Detect which cell encompasses the target text, then output its [x, y] center coordinate. 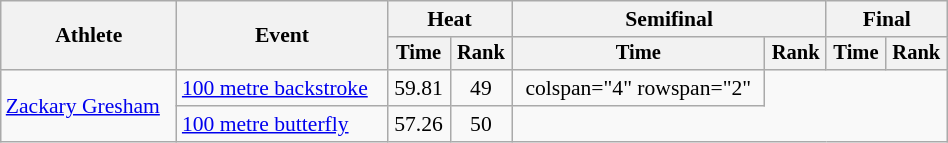
Final [886, 19]
57.26 [418, 124]
Zackary Gresham [89, 106]
49 [481, 88]
colspan="4" rowspan="2" [638, 88]
Semifinal [670, 19]
59.81 [418, 88]
Athlete [89, 36]
Event [282, 36]
Heat [450, 19]
50 [481, 124]
100 metre backstroke [282, 88]
100 metre butterfly [282, 124]
